Capture the cell that displays the provided text and extract its (x, y) central coordinate. 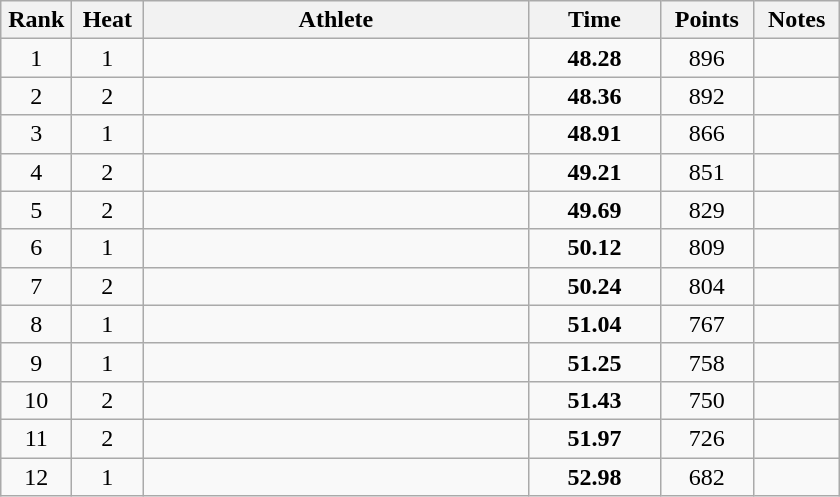
12 (36, 477)
50.24 (594, 286)
8 (36, 324)
758 (707, 362)
Heat (108, 20)
51.04 (594, 324)
7 (36, 286)
750 (707, 400)
48.91 (594, 134)
51.43 (594, 400)
Notes (797, 20)
50.12 (594, 248)
851 (707, 172)
809 (707, 248)
682 (707, 477)
767 (707, 324)
48.36 (594, 96)
6 (36, 248)
Rank (36, 20)
51.25 (594, 362)
892 (707, 96)
804 (707, 286)
52.98 (594, 477)
49.21 (594, 172)
Athlete (336, 20)
Time (594, 20)
829 (707, 210)
726 (707, 438)
10 (36, 400)
48.28 (594, 58)
4 (36, 172)
5 (36, 210)
9 (36, 362)
51.97 (594, 438)
3 (36, 134)
11 (36, 438)
Points (707, 20)
896 (707, 58)
49.69 (594, 210)
866 (707, 134)
